Extract the [x, y] coordinate from the center of the cell holding the provided text.  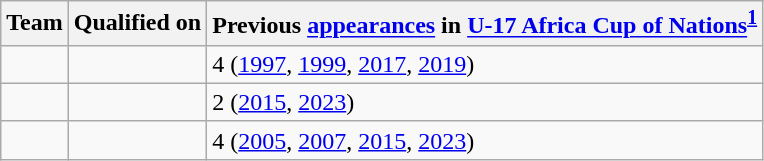
4 (1997, 1999, 2017, 2019) [485, 64]
Qualified on [137, 24]
Team [35, 24]
Previous appearances in U-17 Africa Cup of Nations1 [485, 24]
2 (2015, 2023) [485, 102]
4 (2005, 2007, 2015, 2023) [485, 140]
